Pinpoint the cell where the given text exists, returning its (x, y) midpoint coordinate. 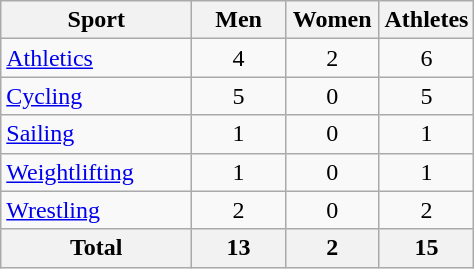
Cycling (96, 96)
15 (426, 248)
Athletics (96, 58)
13 (239, 248)
Sailing (96, 134)
Men (239, 20)
6 (426, 58)
Sport (96, 20)
Athletes (426, 20)
Total (96, 248)
Weightlifting (96, 172)
Wrestling (96, 210)
Women (332, 20)
4 (239, 58)
